Capture the cell that displays the provided text and extract its (X, Y) central coordinate. 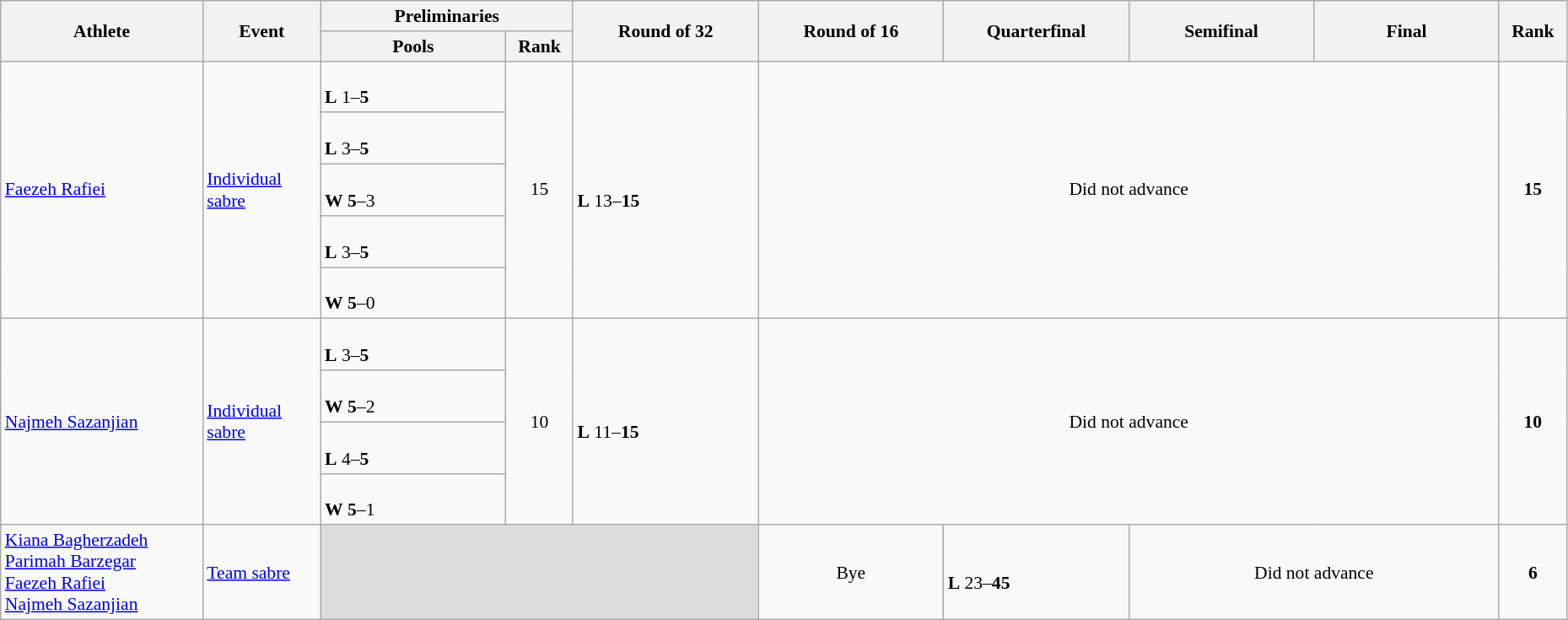
W 5–2 (413, 396)
L 11–15 (665, 422)
Round of 32 (665, 30)
Team sabre (261, 573)
L 13–15 (665, 190)
Final (1407, 30)
Athlete (102, 30)
Event (261, 30)
Round of 16 (851, 30)
L 1–5 (413, 86)
L 23–45 (1037, 573)
Bye (851, 573)
Quarterfinal (1037, 30)
6 (1533, 573)
W 5–0 (413, 294)
L 4–5 (413, 447)
Kiana BagherzadehParimah BarzegarFaezeh RafieiNajmeh Sazanjian (102, 573)
Faezeh Rafiei (102, 190)
W 5–1 (413, 499)
W 5–3 (413, 191)
Preliminaries (447, 16)
Semifinal (1221, 30)
Pools (413, 46)
Najmeh Sazanjian (102, 422)
